Extract the (X, Y) coordinate from the center of the cell holding the provided text.  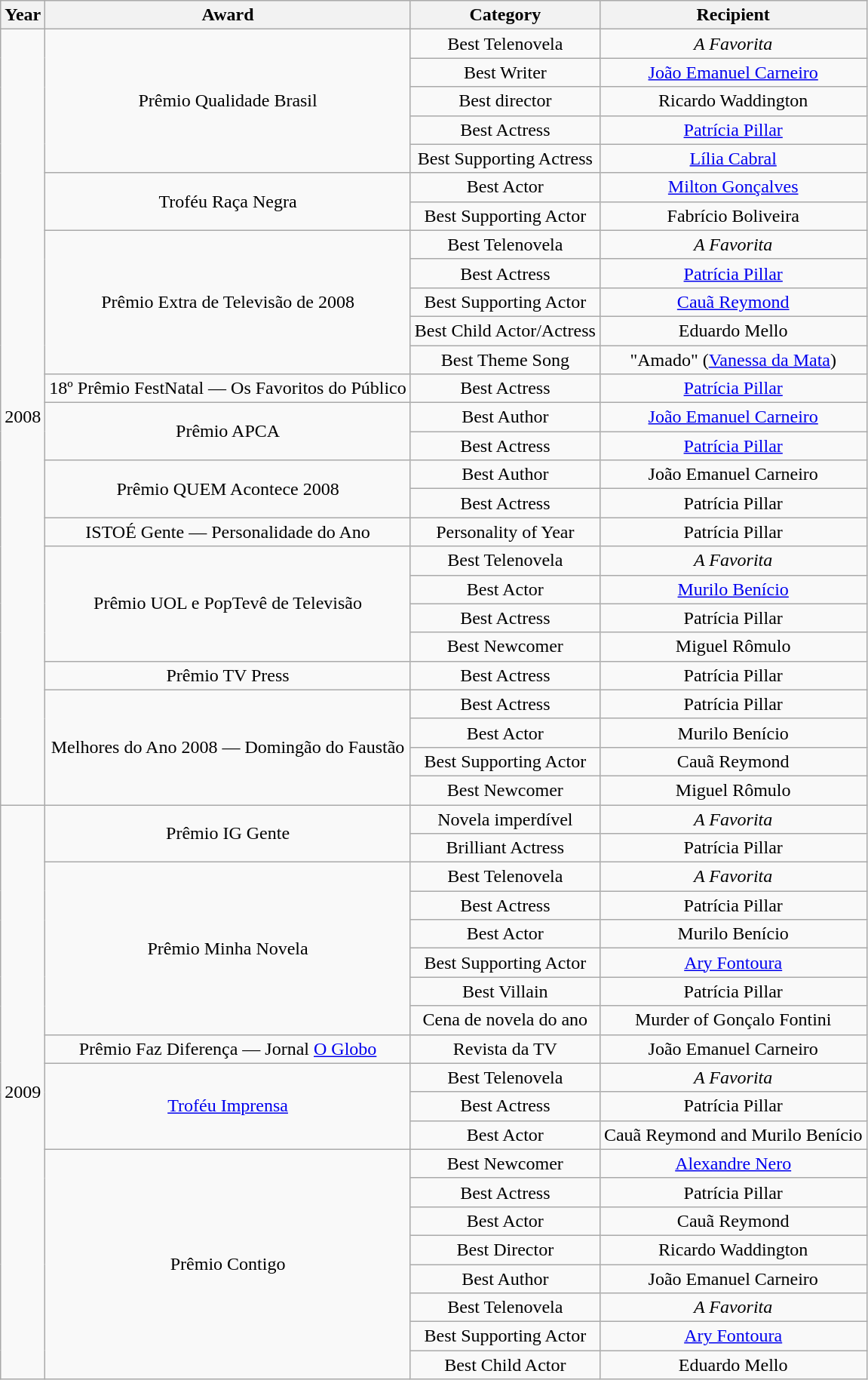
Best Theme Song (505, 360)
Best Child Actor/Actress (505, 330)
Category (505, 15)
Prêmio Contigo (228, 1264)
Troféu Raça Negra (228, 201)
Novela imperdível (505, 819)
Prêmio APCA (228, 432)
Prêmio TV Press (228, 675)
Best Child Actor (505, 1365)
Cena de novela do ano (505, 1020)
Prêmio Minha Novela (228, 948)
Murder of Gonçalo Fontini (733, 1020)
Cauã Reymond and Murilo Benício (733, 1135)
Alexandre Nero (733, 1163)
Prêmio QUEM Acontece 2008 (228, 489)
Prêmio IG Gente (228, 833)
ISTOÉ Gente — Personalidade do Ano (228, 532)
Milton Gonçalves (733, 187)
Best Writer (505, 72)
Prêmio Faz Diferença — Jornal O Globo (228, 1049)
2008 (23, 417)
Prêmio UOL e PopTevê de Televisão (228, 604)
Year (23, 15)
Best Supporting Actress (505, 158)
"Amado" (Vanessa da Mata) (733, 360)
Best director (505, 101)
Prêmio Qualidade Brasil (228, 101)
Award (228, 15)
Melhores do Ano 2008 — Domingão do Faustão (228, 747)
Troféu Imprensa (228, 1106)
Recipient (733, 15)
Brilliant Actress (505, 848)
Personality of Year (505, 532)
Prêmio Extra de Televisão de 2008 (228, 302)
Best Villain (505, 991)
Revista da TV (505, 1049)
Fabrício Boliveira (733, 216)
2009 (23, 1091)
Lília Cabral (733, 158)
18º Prêmio FestNatal — Os Favoritos do Público (228, 389)
Best Director (505, 1249)
